Locate the cell with the specified text and output its [x, y] center coordinate. 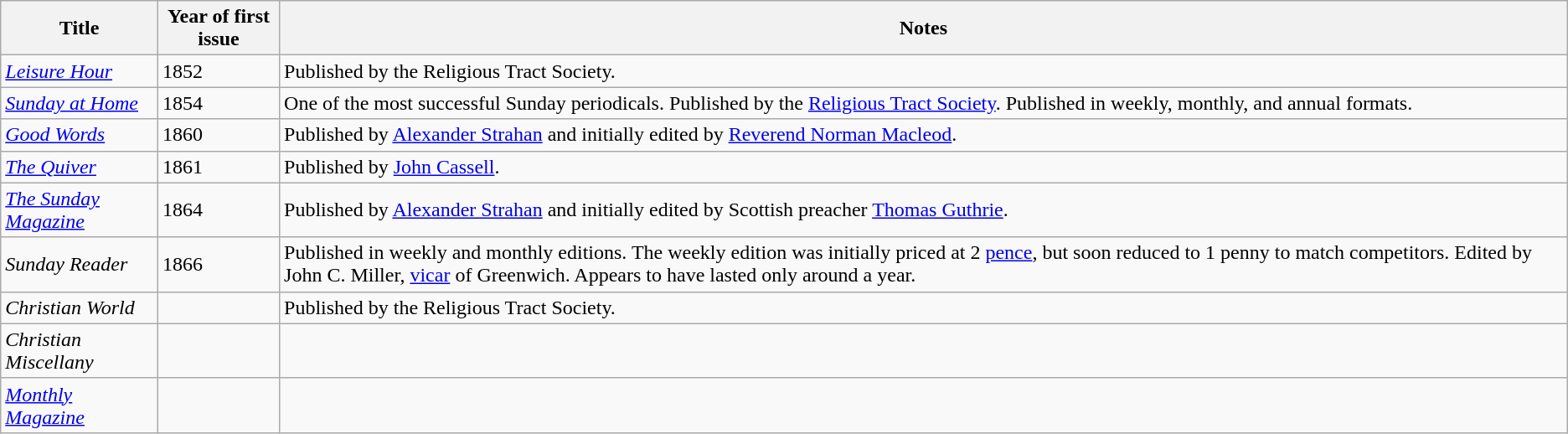
Good Words [80, 135]
Published by John Cassell. [924, 167]
Sunday Reader [80, 265]
Published by Alexander Strahan and initially edited by Scottish preacher Thomas Guthrie. [924, 209]
Leisure Hour [80, 71]
1866 [218, 265]
1860 [218, 135]
1854 [218, 103]
1864 [218, 209]
The Sunday Magazine [80, 209]
One of the most successful Sunday periodicals. Published by the Religious Tract Society. Published in weekly, monthly, and annual formats. [924, 103]
Published by Alexander Strahan and initially edited by Reverend Norman Macleod. [924, 135]
The Quiver [80, 167]
1852 [218, 71]
Christian World [80, 307]
Sunday at Home [80, 103]
Title [80, 28]
Notes [924, 28]
Christian Miscellany [80, 350]
Year of first issue [218, 28]
1861 [218, 167]
Monthly Magazine [80, 406]
